Return the (x, y) coordinate for the center point of the cell that contains the specified text.  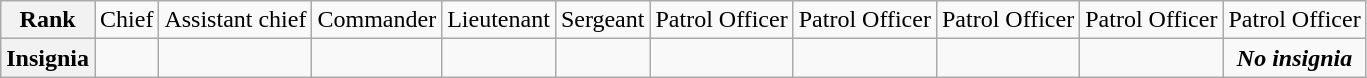
No insignia (1294, 58)
Rank (48, 20)
Insignia (48, 58)
Commander (377, 20)
Sergeant (602, 20)
Chief (127, 20)
Lieutenant (499, 20)
Assistant chief (236, 20)
